Identify which cell holds the provided text, then report its [X, Y] central coordinate. 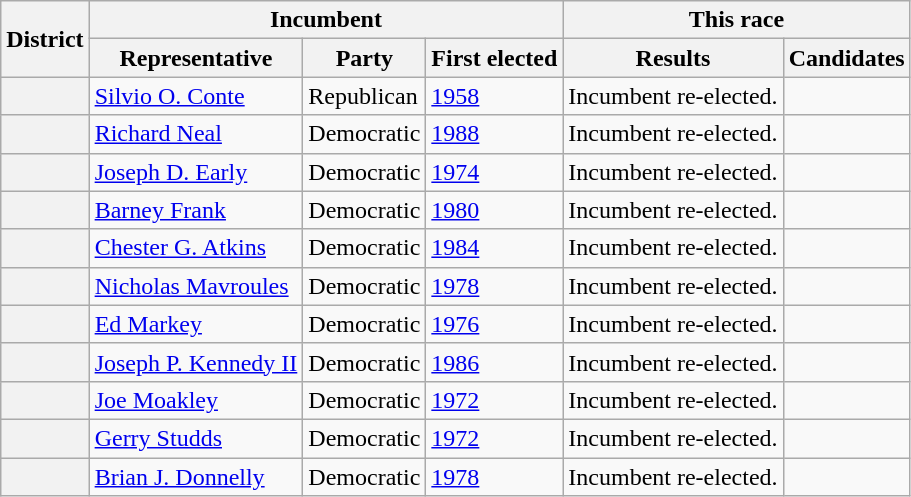
Barney Frank [196, 210]
Results [673, 58]
Nicholas Mavroules [196, 286]
Chester G. Atkins [196, 248]
1980 [494, 210]
Representative [196, 58]
Brian J. Donnelly [196, 477]
Silvio O. Conte [196, 96]
Candidates [846, 58]
Richard Neal [196, 134]
Joe Moakley [196, 400]
Incumbent [326, 20]
1984 [494, 248]
This race [736, 20]
Party [364, 58]
Joseph D. Early [196, 172]
Republican [364, 96]
First elected [494, 58]
1988 [494, 134]
District [45, 39]
1974 [494, 172]
Ed Markey [196, 324]
1986 [494, 362]
1976 [494, 324]
1958 [494, 96]
Gerry Studds [196, 438]
Joseph P. Kennedy II [196, 362]
